Find where the given text appears and provide that cell's center as [X, Y] coordinate. 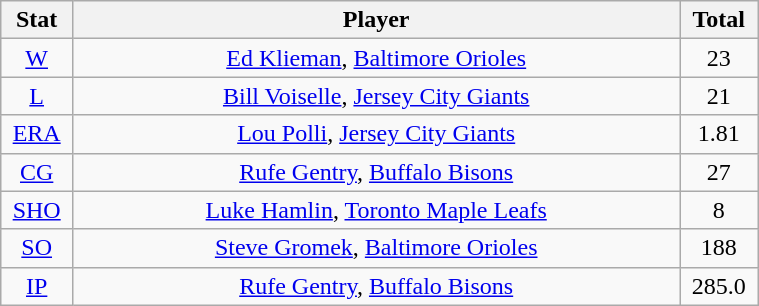
Stat [37, 20]
Total [719, 20]
27 [719, 172]
21 [719, 96]
Lou Polli, Jersey City Giants [376, 134]
W [37, 58]
8 [719, 210]
188 [719, 248]
Ed Klieman, Baltimore Orioles [376, 58]
ERA [37, 134]
CG [37, 172]
IP [37, 286]
Player [376, 20]
Luke Hamlin, Toronto Maple Leafs [376, 210]
285.0 [719, 286]
Bill Voiselle, Jersey City Giants [376, 96]
SO [37, 248]
SHO [37, 210]
23 [719, 58]
1.81 [719, 134]
L [37, 96]
Steve Gromek, Baltimore Orioles [376, 248]
